Scan for the cell matching the given text and deliver its (x, y) coordinate at center. 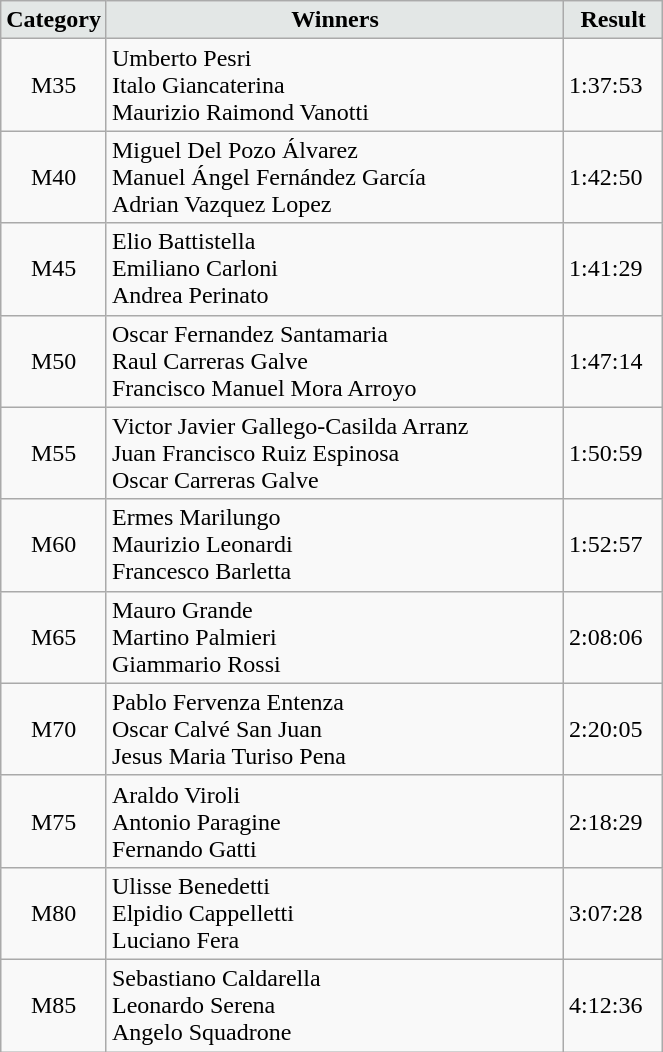
M75 (54, 821)
Winners (334, 20)
1:37:53 (614, 85)
Result (614, 20)
Sebastiano Caldarella Leonardo Serena Angelo Squadrone (334, 1005)
M70 (54, 729)
Oscar Fernandez Santamaria Raul Carreras Galve Francisco Manuel Mora Arroyo (334, 361)
Victor Javier Gallego-Casilda Arranz Juan Francisco Ruiz Espinosa Oscar Carreras Galve (334, 453)
M85 (54, 1005)
Pablo Fervenza Entenza Oscar Calvé San Juan Jesus Maria Turiso Pena (334, 729)
M65 (54, 637)
M40 (54, 177)
Umberto Pesri Italo Giancaterina Maurizio Raimond Vanotti (334, 85)
M50 (54, 361)
1:41:29 (614, 269)
M80 (54, 913)
Category (54, 20)
2:18:29 (614, 821)
1:47:14 (614, 361)
Ermes Marilungo Maurizio Leonardi Francesco Barletta (334, 545)
2:20:05 (614, 729)
Mauro Grande Martino Palmieri Giammario Rossi (334, 637)
2:08:06 (614, 637)
1:50:59 (614, 453)
M55 (54, 453)
Araldo Viroli Antonio Paragine Fernando Gatti (334, 821)
M45 (54, 269)
M35 (54, 85)
Miguel Del Pozo Álvarez Manuel Ángel Fernández García Adrian Vazquez Lopez (334, 177)
3:07:28 (614, 913)
M60 (54, 545)
4:12:36 (614, 1005)
Ulisse Benedetti Elpidio Cappelletti Luciano Fera (334, 913)
1:42:50 (614, 177)
Elio Battistella Emiliano Carloni Andrea Perinato (334, 269)
1:52:57 (614, 545)
